Locate the cell with the specified text and output its (x, y) center coordinate. 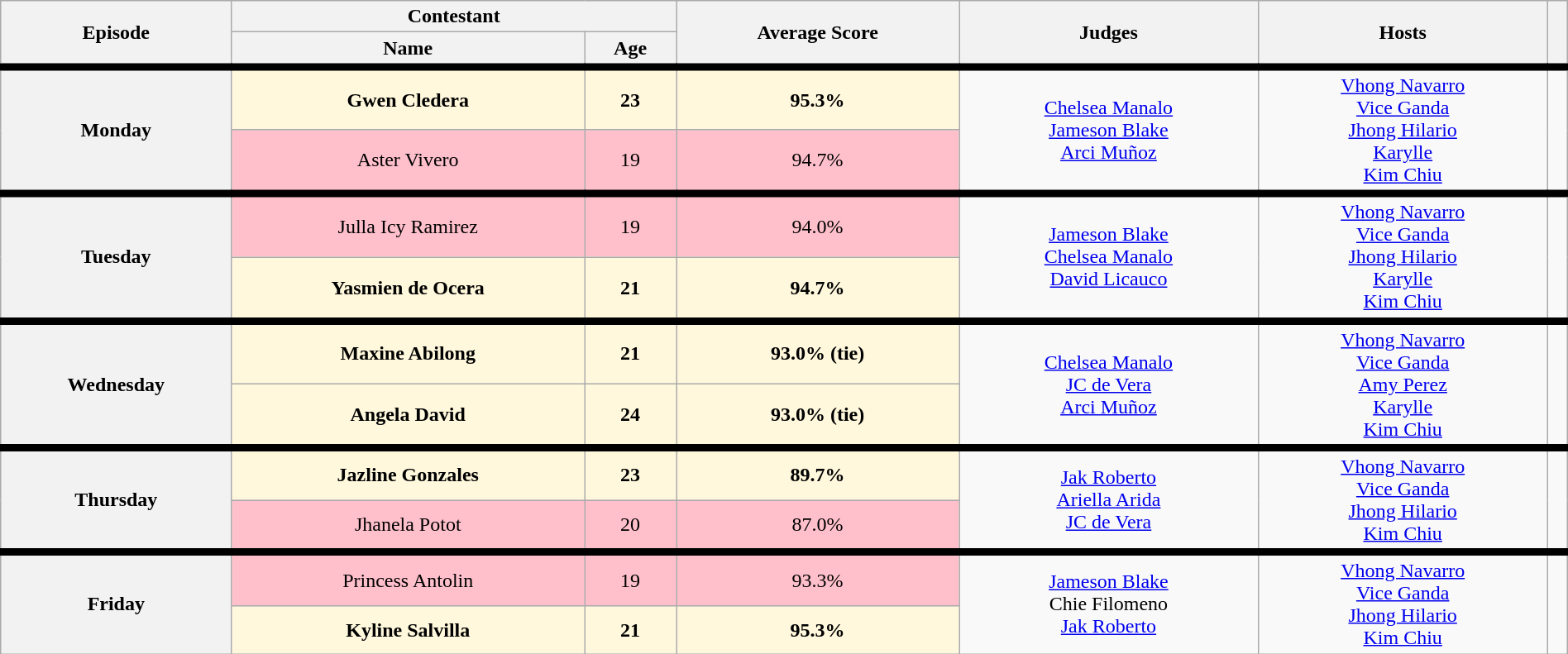
Name (409, 50)
Average Score (818, 34)
94.0% (818, 225)
20 (630, 526)
Friday (116, 604)
24 (630, 417)
Jazline Gonzales (409, 473)
Jak RobertoAriella AridaJC de Vera (1109, 499)
Jameson BlakeChelsea ManaloDavid Licauco (1109, 257)
Tuesday (116, 257)
Gwen Cledera (409, 99)
87.0% (818, 526)
Julla Icy Ramirez (409, 225)
Contestant (454, 17)
Vhong NavarroVice GandaAmy PerezKarylleKim Chiu (1403, 384)
Jhanela Potot (409, 526)
Hosts (1403, 34)
Angela David (409, 417)
Monday (116, 131)
Wednesday (116, 384)
Thursday (116, 499)
Episode (116, 34)
Yasmien de Ocera (409, 289)
Chelsea ManaloJC de VeraArci Muñoz (1109, 384)
Judges (1109, 34)
Jameson BlakeChie FilomenoJak Roberto (1109, 604)
89.7% (818, 473)
Chelsea ManaloJameson BlakeArci Muñoz (1109, 131)
Kyline Salvilla (409, 630)
93.3% (818, 579)
Age (630, 50)
Princess Antolin (409, 579)
Aster Vivero (409, 162)
Maxine Abilong (409, 352)
